Provide the (x, y) coordinate of the cell's center where the given text is located.  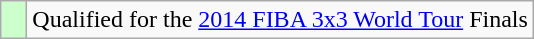
Qualified for the 2014 FIBA 3x3 World Tour Finals (280, 20)
